Extract the [X, Y] coordinate from the center of the cell holding the provided text.  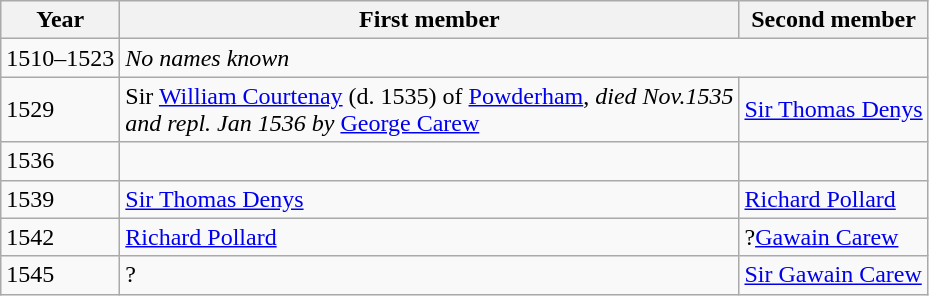
1539 [60, 199]
Sir Gawain Carew [834, 275]
1545 [60, 275]
Year [60, 20]
? [430, 275]
Sir William Courtenay (d. 1535) of Powderham, died Nov.1535 and repl. Jan 1536 by George Carew [430, 110]
1542 [60, 237]
First member [430, 20]
1510–1523 [60, 58]
No names known [524, 58]
1536 [60, 161]
?Gawain Carew [834, 237]
Second member [834, 20]
1529 [60, 110]
